Output the (X, Y) coordinate of the center of the cell containing the given text.  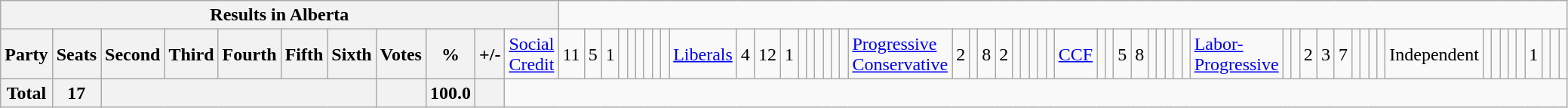
Second (133, 54)
12 (767, 54)
4 (746, 54)
17 (76, 93)
% (450, 54)
Social Credit (531, 54)
Progressive Conservative (900, 54)
Party (26, 54)
3 (1325, 54)
Sixth (352, 54)
CCF (1075, 54)
7 (1343, 54)
Labor-Progressive (1236, 54)
Fourth (249, 54)
Results in Alberta (279, 15)
Third (192, 54)
+/- (490, 54)
Total (26, 93)
Seats (76, 54)
Independent (1434, 54)
11 (571, 54)
Liberals (703, 54)
Votes (401, 54)
100.0 (450, 93)
Fifth (304, 54)
